Return the (x, y) coordinate for the center point of the cell that contains the specified text.  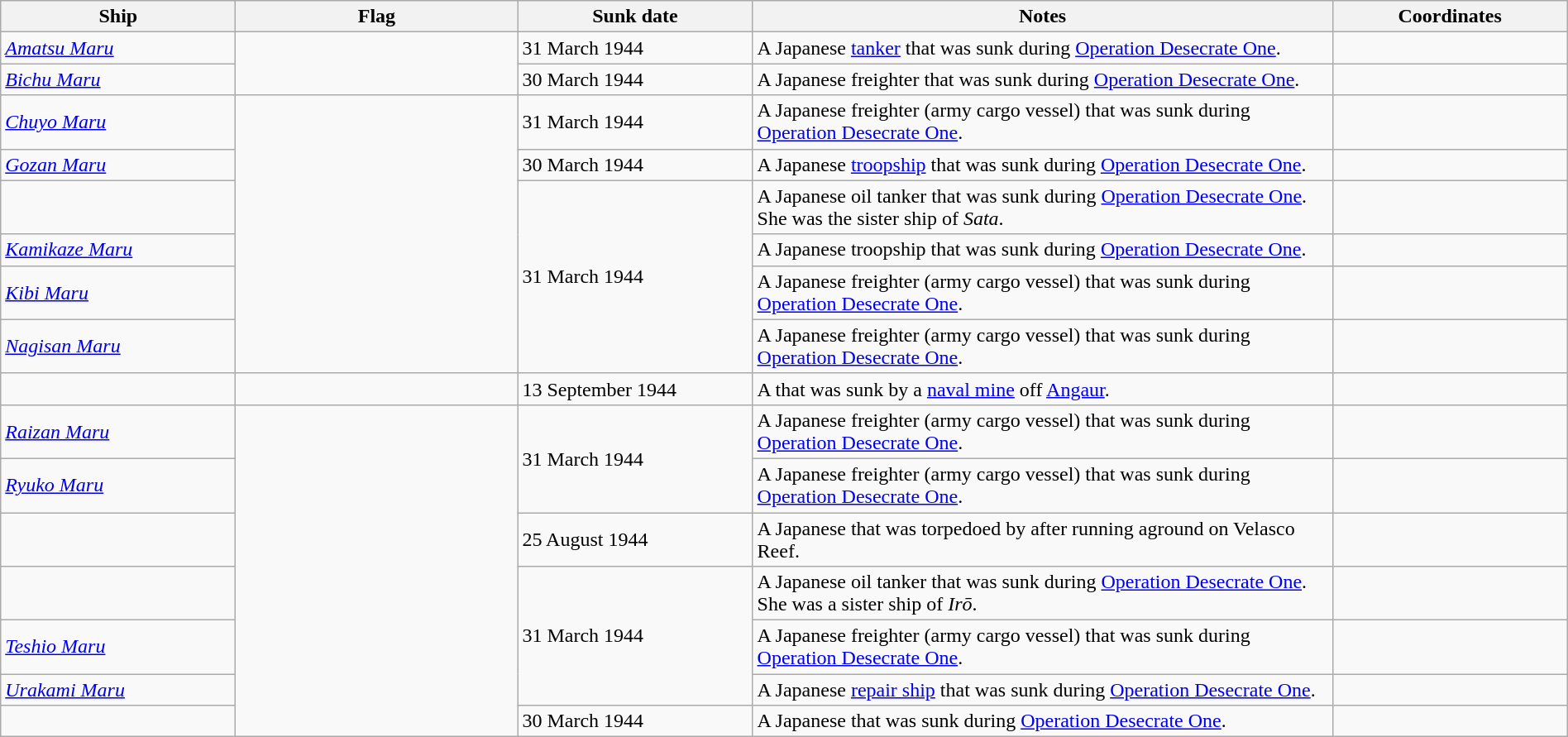
13 September 1944 (635, 389)
A Japanese tanker that was sunk during Operation Desecrate One. (1042, 48)
A Japanese freighter that was sunk during Operation Desecrate One. (1042, 79)
Coordinates (1450, 17)
A Japanese oil tanker that was sunk during Operation Desecrate One. She was the sister ship of Sata. (1042, 207)
Notes (1042, 17)
Raizan Maru (118, 432)
Ryuko Maru (118, 485)
Teshio Maru (118, 647)
Chuyo Maru (118, 122)
Flag (377, 17)
A that was sunk by a naval mine off Angaur. (1042, 389)
25 August 1944 (635, 539)
Sunk date (635, 17)
Kamikaze Maru (118, 250)
Gozan Maru (118, 165)
Bichu Maru (118, 79)
Urakami Maru (118, 690)
A Japanese that was torpedoed by after running aground on Velasco Reef. (1042, 539)
Nagisan Maru (118, 346)
Kibi Maru (118, 293)
Amatsu Maru (118, 48)
Ship (118, 17)
A Japanese repair ship that was sunk during Operation Desecrate One. (1042, 690)
A Japanese that was sunk during Operation Desecrate One. (1042, 721)
A Japanese oil tanker that was sunk during Operation Desecrate One. She was a sister ship of Irō. (1042, 594)
